Capture the cell that displays the provided text and extract its [X, Y] central coordinate. 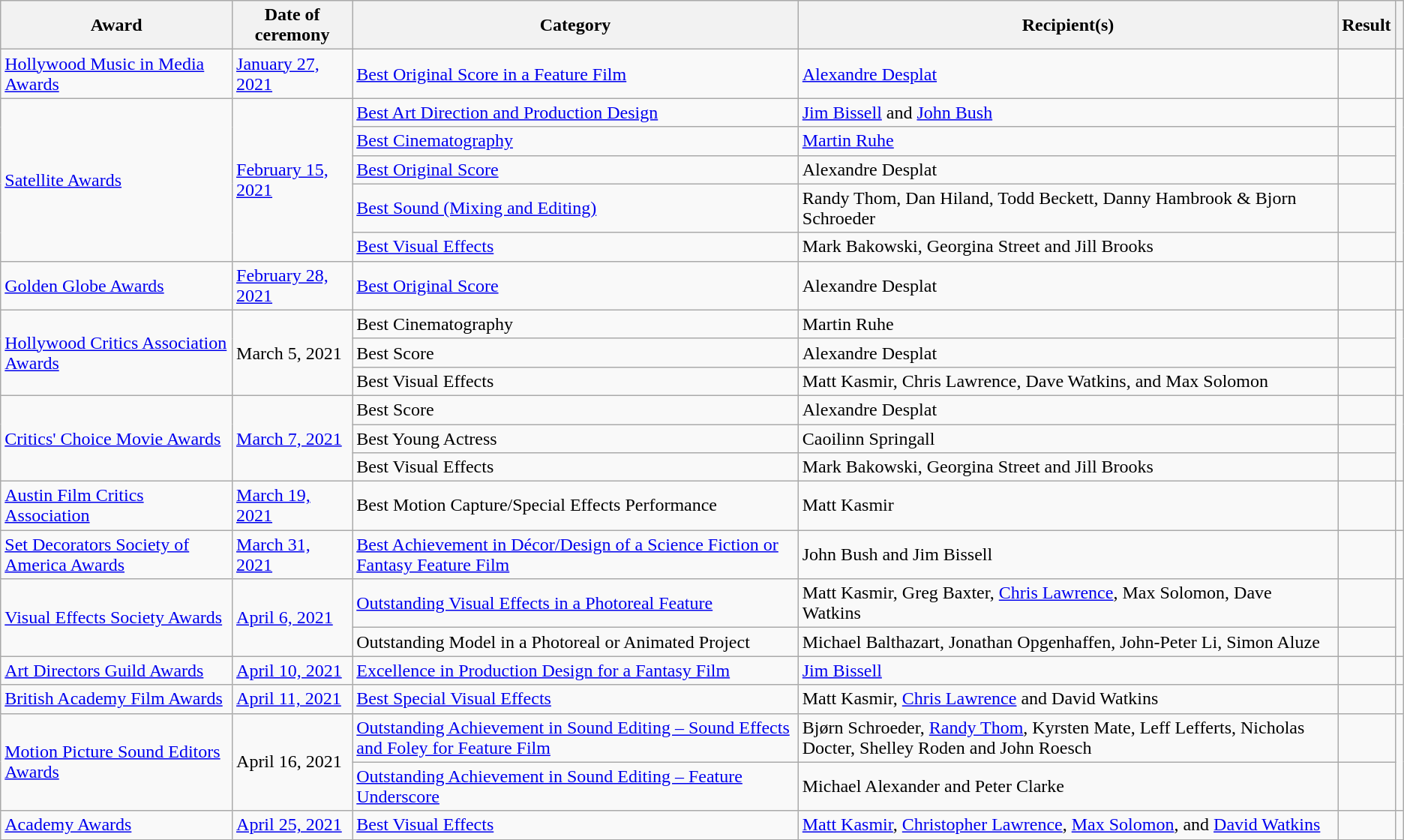
February 28, 2021 [292, 285]
Art Directors Guild Awards [117, 670]
Best Original Score in a Feature Film [576, 73]
Hollywood Critics Association Awards [117, 352]
Outstanding Model in a Photoreal or Animated Project [576, 642]
April 10, 2021 [292, 670]
Excellence in Production Design for a Fantasy Film [576, 670]
Caoilinn Springall [1068, 439]
Golden Globe Awards [117, 285]
Academy Awards [117, 825]
April 16, 2021 [292, 762]
Best Achievement in Décor/Design of a Science Fiction or Fantasy Feature Film [576, 555]
April 6, 2021 [292, 618]
March 7, 2021 [292, 438]
Satellite Awards [117, 180]
April 11, 2021 [292, 699]
Recipient(s) [1068, 25]
Matt Kasmir, Christopher Lawrence, Max Solomon, and David Watkins [1068, 825]
Matt Kasmir [1068, 505]
Matt Kasmir, Chris Lawrence and David Watkins [1068, 699]
March 31, 2021 [292, 555]
Category [576, 25]
Date of ceremony [292, 25]
Matt Kasmir, Greg Baxter, Chris Lawrence, Max Solomon, Dave Watkins [1068, 603]
Matt Kasmir, Chris Lawrence, Dave Watkins, and Max Solomon [1068, 381]
Best Special Visual Effects [576, 699]
Critics' Choice Movie Awards [117, 438]
April 25, 2021 [292, 825]
Best Young Actress [576, 439]
Michael Balthazart, Jonathan Opgenhaffen, John-Peter Li, Simon Aluze [1068, 642]
Result [1366, 25]
January 27, 2021 [292, 73]
Hollywood Music in Media Awards [117, 73]
Randy Thom, Dan Hiland, Todd Beckett, Danny Hambrook & Bjorn Schroeder [1068, 208]
Best Motion Capture/Special Effects Performance [576, 505]
Michael Alexander and Peter Clarke [1068, 786]
March 5, 2021 [292, 352]
Set Decorators Society of America Awards [117, 555]
Jim Bissell and John Bush [1068, 112]
Motion Picture Sound Editors Awards [117, 762]
March 19, 2021 [292, 505]
Bjørn Schroeder, Randy Thom, Kyrsten Mate, Leff Lefferts, Nicholas Docter, Shelley Roden and John Roesch [1068, 738]
Visual Effects Society Awards [117, 618]
John Bush and Jim Bissell [1068, 555]
Outstanding Visual Effects in a Photoreal Feature [576, 603]
Outstanding Achievement in Sound Editing – Sound Effects and Foley for Feature Film [576, 738]
Jim Bissell [1068, 670]
Outstanding Achievement in Sound Editing – Feature Underscore [576, 786]
Best Art Direction and Production Design [576, 112]
Award [117, 25]
British Academy Film Awards [117, 699]
Austin Film Critics Association [117, 505]
Best Sound (Mixing and Editing) [576, 208]
February 15, 2021 [292, 180]
